Capture the cell that displays the provided text and extract its [x, y] central coordinate. 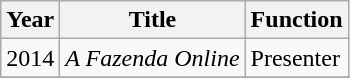
2014 [30, 58]
A Fazenda Online [152, 58]
Year [30, 20]
Function [296, 20]
Presenter [296, 58]
Title [152, 20]
